Extract the [x, y] coordinate from the center of the cell holding the provided text.  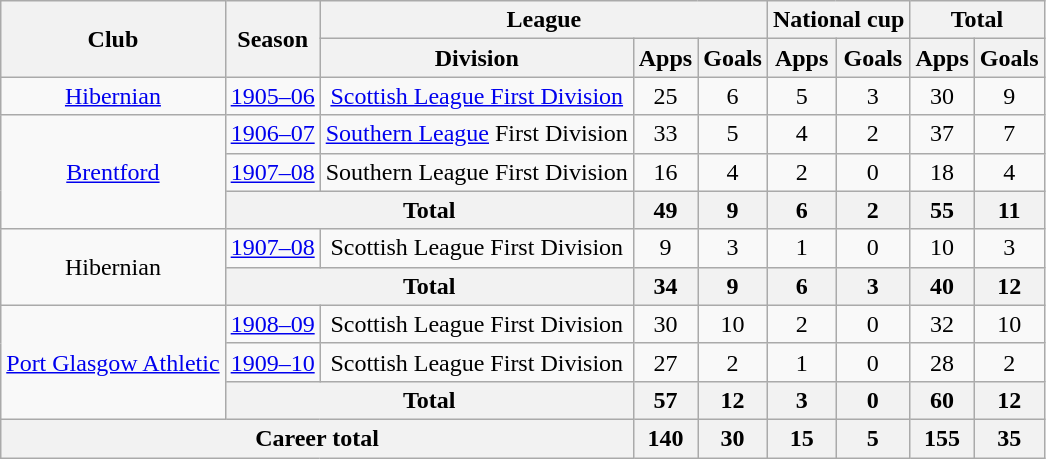
140 [665, 438]
37 [942, 134]
Season [272, 39]
Division [476, 58]
49 [665, 210]
National cup [838, 20]
Career total [318, 438]
1905–06 [272, 96]
34 [665, 286]
40 [942, 286]
18 [942, 172]
32 [942, 324]
1908–09 [272, 324]
Brentford [113, 172]
11 [1009, 210]
28 [942, 362]
15 [801, 438]
27 [665, 362]
57 [665, 400]
33 [665, 134]
55 [942, 210]
Port Glasgow Athletic [113, 362]
1909–10 [272, 362]
Club [113, 39]
60 [942, 400]
25 [665, 96]
7 [1009, 134]
League [544, 20]
16 [665, 172]
155 [942, 438]
35 [1009, 438]
1906–07 [272, 134]
